Capture the cell that displays the provided text and extract its [X, Y] central coordinate. 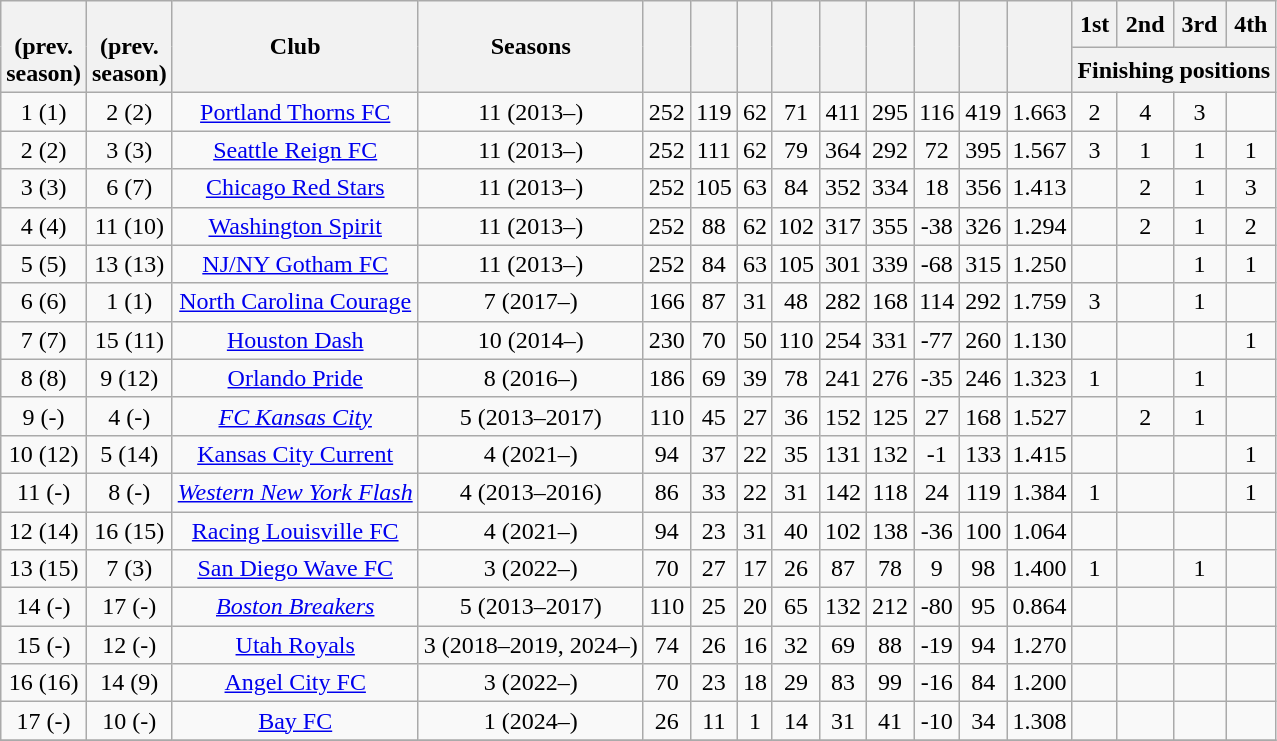
1.064 [1040, 531]
4 (2013–2016) [530, 492]
14 (9) [129, 683]
356 [984, 188]
260 [984, 340]
-38 [937, 226]
5 (14) [129, 454]
419 [984, 112]
25 [714, 607]
95 [984, 607]
1 (2024–) [530, 721]
-80 [937, 607]
16 (15) [129, 531]
352 [842, 188]
50 [754, 340]
7 (7) [44, 340]
16 [754, 645]
12 (-) [129, 645]
Club [295, 47]
111 [714, 150]
1.759 [1040, 302]
1.294 [1040, 226]
364 [842, 150]
1st [1094, 24]
6 (6) [44, 302]
9 (-) [44, 416]
5 (5) [44, 264]
NJ/NY Gotham FC [295, 264]
10 (2014–) [530, 340]
2nd [1145, 24]
315 [984, 264]
186 [666, 378]
276 [890, 378]
35 [796, 454]
9 [937, 569]
Finishing positions [1174, 70]
301 [842, 264]
116 [937, 112]
4 [1145, 112]
166 [666, 302]
4 (-) [129, 416]
98 [984, 569]
36 [796, 416]
138 [890, 531]
246 [984, 378]
-16 [937, 683]
Portland Thorns FC [295, 112]
41 [890, 721]
1.200 [1040, 683]
13 (15) [44, 569]
8 (2016–) [530, 378]
71 [796, 112]
4th [1251, 24]
Houston Dash [295, 340]
74 [666, 645]
254 [842, 340]
29 [796, 683]
Racing Louisville FC [295, 531]
San Diego Wave FC [295, 569]
1.567 [1040, 150]
32 [796, 645]
-68 [937, 264]
1.308 [1040, 721]
3 (2018–2019, 2024–) [530, 645]
11 (-) [44, 492]
1.323 [1040, 378]
212 [890, 607]
11 (10) [129, 226]
241 [842, 378]
39 [754, 378]
0.864 [1040, 607]
1.415 [1040, 454]
Bay FC [295, 721]
48 [796, 302]
34 [984, 721]
11 [714, 721]
24 [937, 492]
Chicago Red Stars [295, 188]
3rd [1200, 24]
339 [890, 264]
-36 [937, 531]
4 (4) [44, 226]
Boston Breakers [295, 607]
411 [842, 112]
1.400 [1040, 569]
395 [984, 150]
7 (3) [129, 569]
99 [890, 683]
7 (2017–) [530, 302]
86 [666, 492]
20 [754, 607]
17 [754, 569]
-19 [937, 645]
14 [796, 721]
1.663 [1040, 112]
Seasons [530, 47]
33 [714, 492]
1.384 [1040, 492]
152 [842, 416]
8 (8) [44, 378]
16 (16) [44, 683]
12 (14) [44, 531]
14 (-) [44, 607]
40 [796, 531]
317 [842, 226]
1.250 [1040, 264]
15 (11) [129, 340]
10 (12) [44, 454]
45 [714, 416]
-77 [937, 340]
13 (13) [129, 264]
295 [890, 112]
65 [796, 607]
-1 [937, 454]
83 [842, 683]
1.130 [1040, 340]
-35 [937, 378]
Seattle Reign FC [295, 150]
118 [890, 492]
79 [796, 150]
1.270 [1040, 645]
230 [666, 340]
125 [890, 416]
8 (-) [129, 492]
Kansas City Current [295, 454]
Orlando Pride [295, 378]
Western New York Flash [295, 492]
Angel City FC [295, 683]
326 [984, 226]
355 [890, 226]
334 [890, 188]
1.413 [1040, 188]
Washington Spirit [295, 226]
-10 [937, 721]
15 (-) [44, 645]
133 [984, 454]
72 [937, 150]
37 [714, 454]
100 [984, 531]
North Carolina Courage [295, 302]
FC Kansas City [295, 416]
1.527 [1040, 416]
Utah Royals [295, 645]
10 (-) [129, 721]
142 [842, 492]
6 (7) [129, 188]
331 [890, 340]
114 [937, 302]
131 [842, 454]
9 (12) [129, 378]
282 [842, 302]
